From the cell containing the given text, extract its center point as (x, y) coordinate. 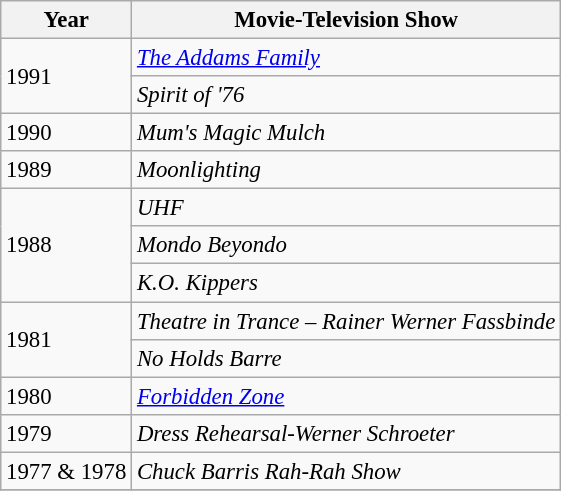
1989 (66, 170)
Chuck Barris Rah-Rah Show (346, 471)
1977 & 1978 (66, 471)
Movie-Television Show (346, 20)
The Addams Family (346, 58)
Mondo Beyondo (346, 245)
K.O. Kippers (346, 283)
Spirit of '76 (346, 95)
1981 (66, 340)
1990 (66, 133)
Dress Rehearsal-Werner Schroeter (346, 433)
Mum's Magic Mulch (346, 133)
No Holds Barre (346, 358)
Forbidden Zone (346, 396)
1980 (66, 396)
1988 (66, 246)
Theatre in Trance – Rainer Werner Fassbinde (346, 321)
1979 (66, 433)
1991 (66, 76)
Moonlighting (346, 170)
UHF (346, 208)
Year (66, 20)
